Return (X, Y) of the center of cell containing provided text 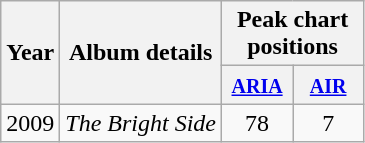
AIR (328, 85)
7 (328, 123)
The Bright Side (141, 123)
2009 (30, 123)
Year (30, 52)
ARIA (258, 85)
Album details (141, 52)
78 (258, 123)
Peak chart positions (293, 34)
